Detect which cell encompasses the target text, then output its (x, y) center coordinate. 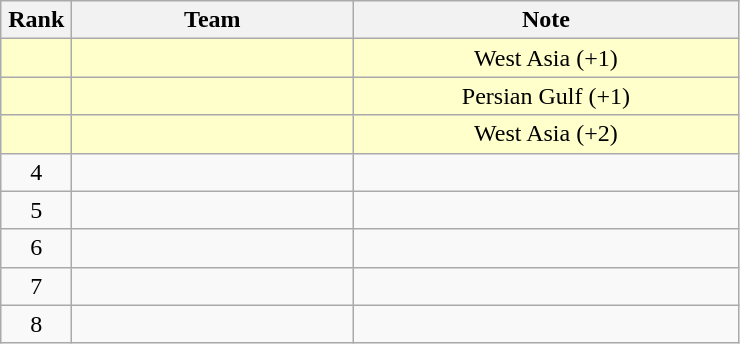
8 (36, 324)
West Asia (+2) (546, 134)
Team (212, 20)
Rank (36, 20)
7 (36, 286)
4 (36, 172)
West Asia (+1) (546, 58)
Note (546, 20)
Persian Gulf (+1) (546, 96)
6 (36, 248)
5 (36, 210)
